Detect which cell encompasses the target text, then output its (x, y) center coordinate. 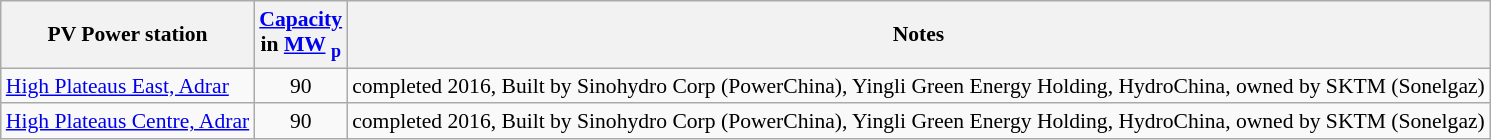
Notes (918, 34)
High Plateaus Centre, Adrar (128, 122)
PV Power station (128, 34)
Capacityin MW p (300, 34)
High Plateaus East, Adrar (128, 86)
